Pinpoint the cell where the given text exists, returning its (X, Y) midpoint coordinate. 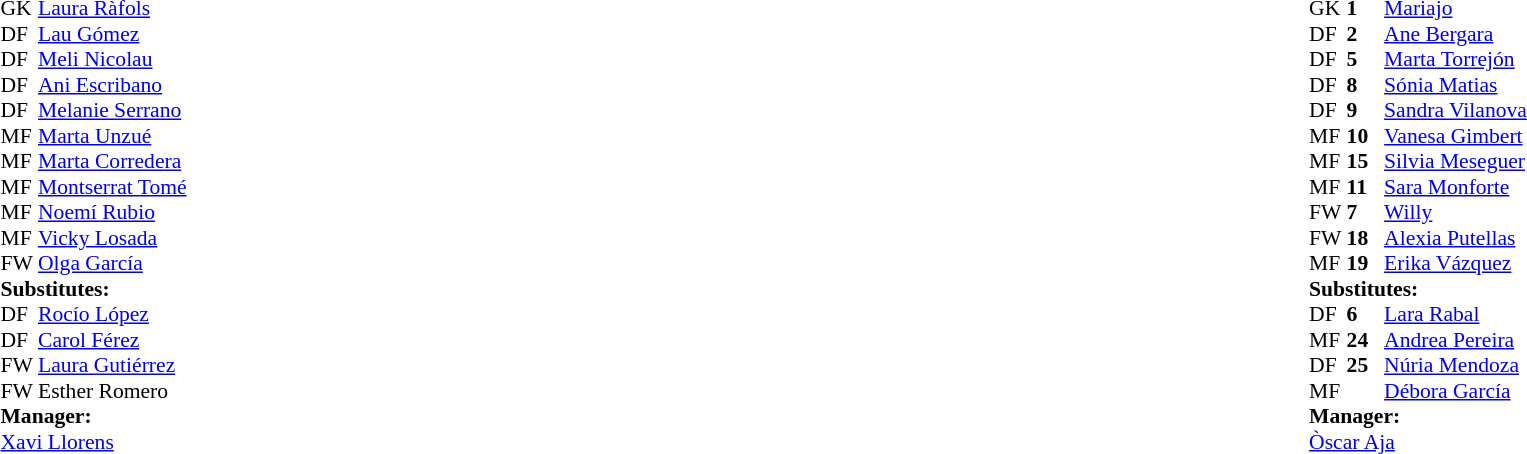
15 (1366, 161)
8 (1366, 85)
5 (1366, 59)
Núria Mendoza (1456, 365)
Meli Nicolau (112, 59)
Andrea Pereira (1456, 340)
Ani Escribano (112, 85)
Lau Gómez (112, 34)
Sandra Vilanova (1456, 111)
11 (1366, 187)
Vicky Losada (112, 238)
Ane Bergara (1456, 34)
Carol Férez (112, 340)
9 (1366, 111)
Montserrat Tomé (112, 187)
7 (1366, 213)
Débora García (1456, 391)
Sónia Matias (1456, 85)
Lara Rabal (1456, 315)
Sara Monforte (1456, 187)
Marta Corredera (112, 161)
6 (1366, 315)
Marta Unzué (112, 136)
Laura Gutiérrez (112, 365)
24 (1366, 340)
Melanie Serrano (112, 111)
Rocío López (112, 315)
Esther Romero (112, 391)
Noemí Rubio (112, 213)
Vanesa Gimbert (1456, 136)
Alexia Putellas (1456, 238)
19 (1366, 263)
Erika Vázquez (1456, 263)
Olga García (112, 263)
2 (1366, 34)
10 (1366, 136)
18 (1366, 238)
Silvia Meseguer (1456, 161)
25 (1366, 365)
Willy (1456, 213)
Marta Torrejón (1456, 59)
